Extract the (X, Y) coordinate from the center of the cell holding the provided text.  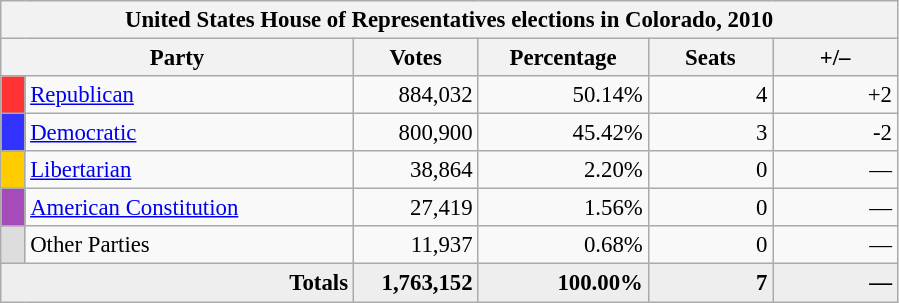
Other Parties (189, 245)
Democratic (189, 133)
+2 (836, 95)
1.56% (563, 208)
Republican (189, 95)
Totals (178, 283)
50.14% (563, 95)
0.68% (563, 245)
800,900 (416, 133)
3 (710, 133)
45.42% (563, 133)
27,419 (416, 208)
Seats (710, 58)
-2 (836, 133)
Percentage (563, 58)
1,763,152 (416, 283)
7 (710, 283)
11,937 (416, 245)
4 (710, 95)
United States House of Representatives elections in Colorado, 2010 (450, 20)
American Constitution (189, 208)
Party (178, 58)
884,032 (416, 95)
Votes (416, 58)
+/– (836, 58)
Libertarian (189, 170)
38,864 (416, 170)
100.00% (563, 283)
2.20% (563, 170)
